Determine the (x, y) coordinate at the center of the cell enclosing the given text.  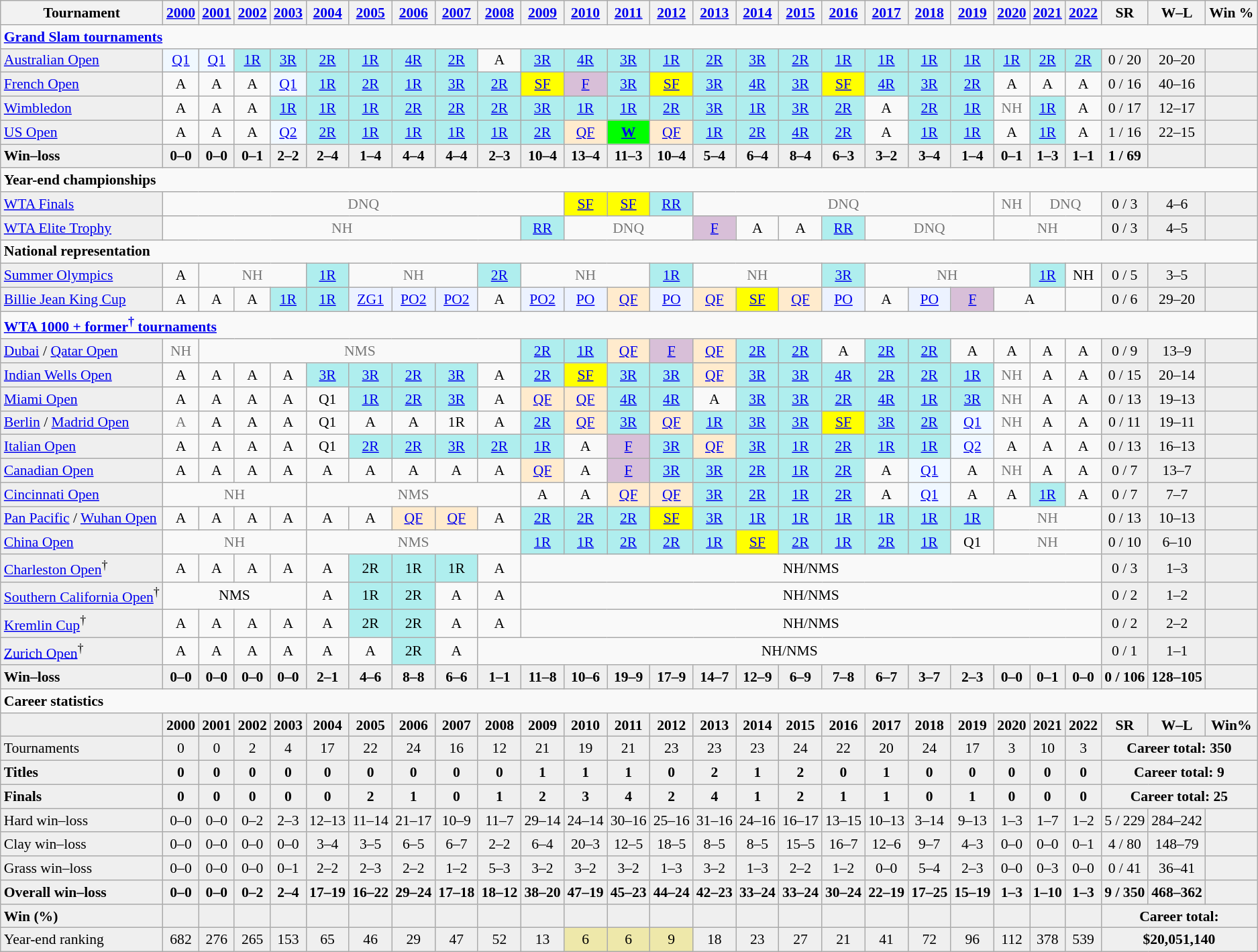
12–6 (886, 845)
Clay win–loss (82, 845)
13 (542, 940)
10 (1048, 749)
10–6 (586, 677)
0 / 5 (1124, 276)
468–362 (1177, 892)
13–15 (843, 821)
265 (252, 940)
96 (972, 940)
47 (456, 940)
5–3 (499, 868)
Canadian Open (82, 471)
9 / 350 (1124, 892)
19–11 (1177, 423)
Career total: 9 (1179, 773)
9 (672, 940)
682 (181, 940)
276 (216, 940)
17–9 (672, 677)
45–23 (629, 892)
4–5 (1177, 228)
29 (413, 940)
153 (289, 940)
0 / 20 (1124, 60)
4 / 80 (1124, 845)
W (629, 132)
0 / 16 (1124, 85)
6–5 (413, 845)
20–14 (1177, 375)
1–10 (1048, 892)
29–14 (542, 821)
42–23 (715, 892)
6–9 (800, 677)
20–20 (1177, 60)
Win % (1232, 13)
10–9 (456, 821)
0 / 11 (1124, 423)
52 (499, 940)
19 (586, 749)
Billie Jean King Cup (82, 300)
22–19 (886, 892)
12–9 (757, 677)
Year-end ranking (82, 940)
Australian Open (82, 60)
11–7 (499, 821)
31–16 (715, 821)
12–17 (1177, 109)
6–6 (456, 677)
Southern California Open† (82, 596)
112 (1012, 940)
16–7 (843, 845)
378 (1048, 940)
11–3 (629, 156)
WTA Finals (82, 204)
41 (886, 940)
20 (886, 749)
0 / 10 (1124, 543)
18–5 (672, 845)
20–3 (586, 845)
21–17 (413, 821)
Zurich Open† (82, 651)
Win% (1232, 725)
148–79 (1177, 845)
29–24 (413, 892)
1 / 69 (1124, 156)
25–16 (672, 821)
3–14 (929, 821)
Career total: 25 (1179, 797)
15–5 (800, 845)
47–19 (586, 892)
46 (370, 940)
17–25 (929, 892)
539 (1083, 940)
13–9 (1177, 352)
6–3 (843, 156)
16–22 (370, 892)
8–4 (800, 156)
Kremlin Cup† (82, 624)
17–19 (327, 892)
27 (800, 940)
Indian Wells Open (82, 375)
30–24 (843, 892)
Titles (82, 773)
19–9 (629, 677)
US Open (82, 132)
16–17 (800, 821)
19–13 (1177, 399)
Tournaments (82, 749)
9–7 (929, 845)
18 (715, 940)
Grass win–loss (82, 868)
French Open (82, 85)
12–13 (327, 821)
Pan Pacific / Wuhan Open (82, 519)
284–242 (1177, 821)
1–7 (1048, 821)
36–41 (1177, 868)
40–16 (1177, 85)
0 / 1 (1124, 651)
Career total: (1179, 916)
Overall win–loss (82, 892)
Year-end championships (629, 180)
12 (499, 749)
17–18 (456, 892)
Career statistics (629, 701)
1 / 16 (1124, 132)
$20,051,140 (1179, 940)
30–16 (629, 821)
24–16 (757, 821)
Miami Open (82, 399)
Cincinnati Open (82, 494)
3–7 (929, 677)
16–13 (1177, 447)
7–8 (843, 677)
65 (327, 940)
0 / 17 (1124, 109)
29–20 (1177, 300)
22–15 (1177, 132)
Dubai / Qatar Open (82, 352)
Italian Open (82, 447)
13–4 (586, 156)
5 / 229 (1124, 821)
Berlin / Madrid Open (82, 423)
7–7 (1177, 494)
Career total: 350 (1179, 749)
0–3 (1048, 868)
Grand Slam tournaments (629, 37)
0 / 41 (1124, 868)
0 / 9 (1124, 352)
Hard win–loss (82, 821)
Wimbledon (82, 109)
0 / 6 (1124, 300)
9–13 (972, 821)
14–7 (715, 677)
18–12 (499, 892)
China Open (82, 543)
2–1 (327, 677)
8–8 (413, 677)
Summer Olympics (82, 276)
Win (%) (82, 916)
128–105 (1177, 677)
72 (929, 940)
44–24 (672, 892)
11–14 (370, 821)
15–19 (972, 892)
6–10 (1177, 543)
Tournament (82, 13)
24–14 (586, 821)
WTA 1000 + former† tournaments (629, 325)
11–8 (542, 677)
0 / 15 (1124, 375)
12–5 (629, 845)
13–7 (1177, 471)
38–20 (542, 892)
Finals (82, 797)
0 / 106 (1124, 677)
16 (456, 749)
National representation (629, 252)
4–3 (972, 845)
Charleston Open† (82, 568)
ZG1 (370, 300)
WTA Elite Trophy (82, 228)
